From the cell containing the given text, extract its center point as [X, Y] coordinate. 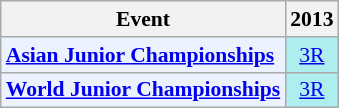
Event [143, 19]
World Junior Championships [143, 90]
2013 [312, 19]
Asian Junior Championships [143, 55]
